Return (X, Y) of the center of cell containing provided text 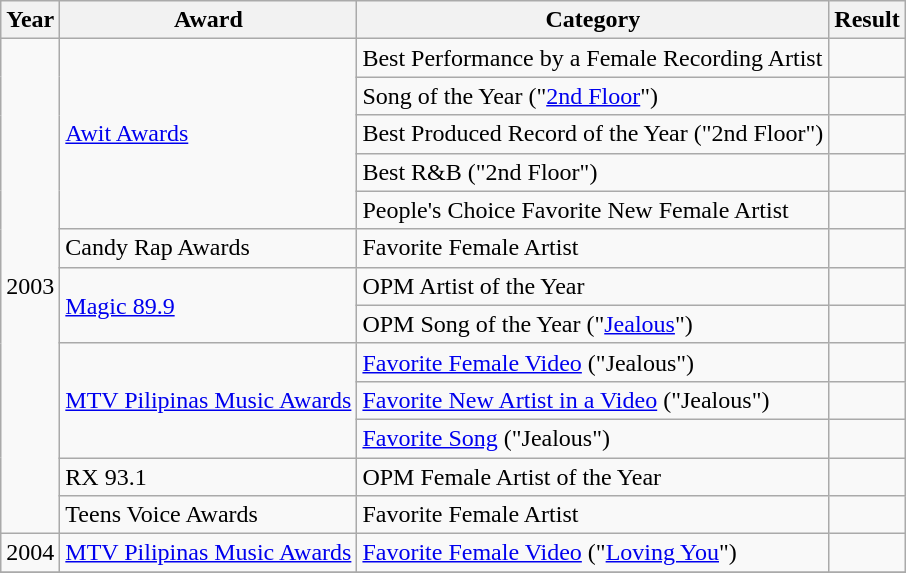
2003 (30, 286)
Result (867, 20)
Favorite Female Video ("Loving You") (593, 553)
Song of the Year ("2nd Floor") (593, 96)
Category (593, 20)
Awit Awards (208, 134)
Best Produced Record of the Year ("2nd Floor") (593, 134)
Favorite Female Video ("Jealous") (593, 362)
OPM Female Artist of the Year (593, 477)
Award (208, 20)
OPM Artist of the Year (593, 286)
Magic 89.9 (208, 305)
Teens Voice Awards (208, 515)
People's Choice Favorite New Female Artist (593, 210)
OPM Song of the Year ("Jealous") (593, 324)
Candy Rap Awards (208, 248)
2004 (30, 553)
Favorite New Artist in a Video ("Jealous") (593, 400)
Year (30, 20)
Favorite Song ("Jealous") (593, 438)
Best Performance by a Female Recording Artist (593, 58)
Best R&B ("2nd Floor") (593, 172)
RX 93.1 (208, 477)
